Provide the [X, Y] coordinate of the cell's center where the given text is located.  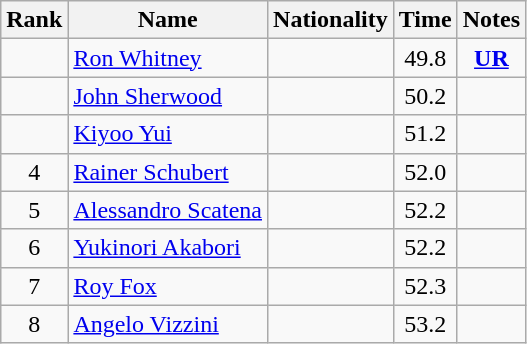
6 [34, 248]
Kiyoo Yui [168, 134]
49.8 [425, 58]
Name [168, 20]
53.2 [425, 324]
4 [34, 172]
Nationality [331, 20]
Roy Fox [168, 286]
Ron Whitney [168, 58]
Rank [34, 20]
50.2 [425, 96]
Alessandro Scatena [168, 210]
51.2 [425, 134]
7 [34, 286]
Notes [491, 20]
5 [34, 210]
Time [425, 20]
John Sherwood [168, 96]
52.3 [425, 286]
Angelo Vizzini [168, 324]
8 [34, 324]
Yukinori Akabori [168, 248]
52.0 [425, 172]
Rainer Schubert [168, 172]
UR [491, 58]
